For the text-containing cell, return its midpoint in [X, Y] coordinate format. 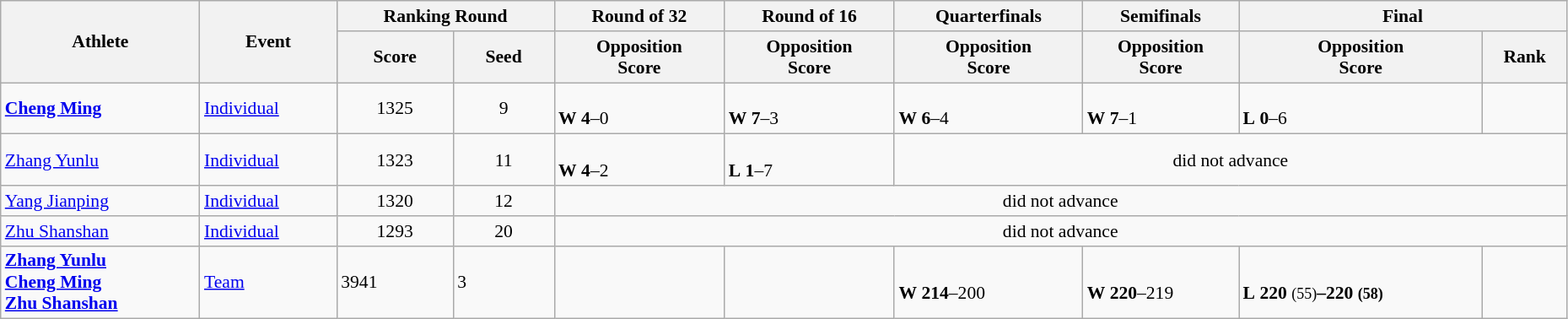
9 [504, 108]
L 1–7 [810, 160]
Zhang Yunlu [100, 160]
Ranking Round [445, 16]
12 [504, 201]
W 4–0 [639, 108]
W 7–3 [810, 108]
W 6–4 [989, 108]
20 [504, 231]
Round of 16 [810, 16]
W 7–1 [1161, 108]
Team [268, 282]
Score [395, 57]
Semifinals [1161, 16]
Quarterfinals [989, 16]
Zhang YunluCheng MingZhu Shanshan [100, 282]
3941 [395, 282]
Cheng Ming [100, 108]
Rank [1525, 57]
1325 [395, 108]
W 4–2 [639, 160]
1320 [395, 201]
L 0–6 [1360, 108]
3 [504, 282]
Athlete [100, 42]
L 220 (55)–220 (58) [1360, 282]
11 [504, 160]
W 214–200 [989, 282]
W 220–219 [1161, 282]
Zhu Shanshan [100, 231]
Final [1402, 16]
Seed [504, 57]
Event [268, 42]
Yang Jianping [100, 201]
Round of 32 [639, 16]
1293 [395, 231]
1323 [395, 160]
